Find where the given text appears and provide that cell's center as [X, Y] coordinate. 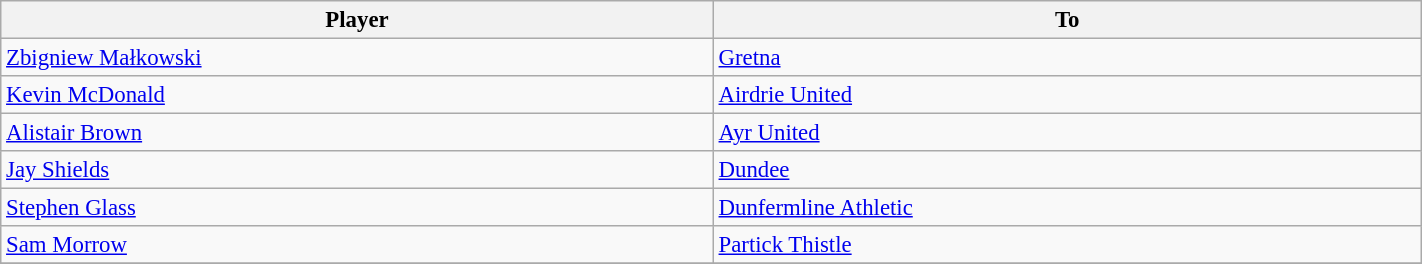
Stephen Glass [357, 208]
Sam Morrow [357, 245]
Alistair Brown [357, 133]
Gretna [1067, 58]
Airdrie United [1067, 95]
Partick Thistle [1067, 245]
Jay Shields [357, 170]
Player [357, 20]
To [1067, 20]
Dundee [1067, 170]
Zbigniew Małkowski [357, 58]
Kevin McDonald [357, 95]
Dunfermline Athletic [1067, 208]
Ayr United [1067, 133]
